Determine the [X, Y] coordinate at the center of the cell enclosing the given text.  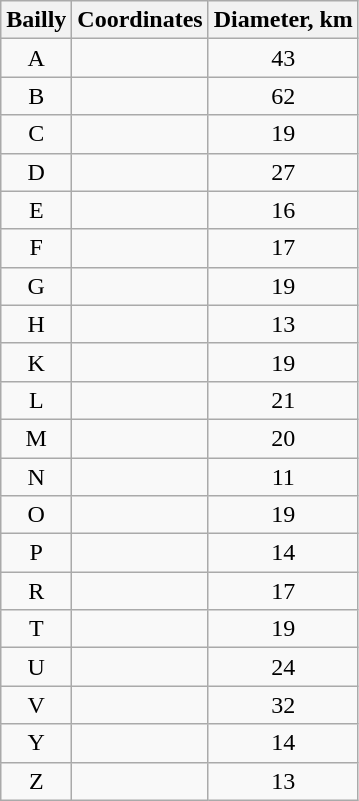
V [36, 705]
16 [283, 210]
N [36, 477]
D [36, 172]
G [36, 286]
Bailly [36, 20]
E [36, 210]
M [36, 438]
C [36, 134]
K [36, 362]
24 [283, 667]
B [36, 96]
27 [283, 172]
32 [283, 705]
T [36, 629]
Z [36, 781]
43 [283, 58]
Y [36, 743]
P [36, 553]
11 [283, 477]
R [36, 591]
21 [283, 400]
Diameter, km [283, 20]
L [36, 400]
U [36, 667]
H [36, 324]
20 [283, 438]
O [36, 515]
F [36, 248]
A [36, 58]
Coordinates [140, 20]
62 [283, 96]
